From the cell containing the given text, extract its center point as [X, Y] coordinate. 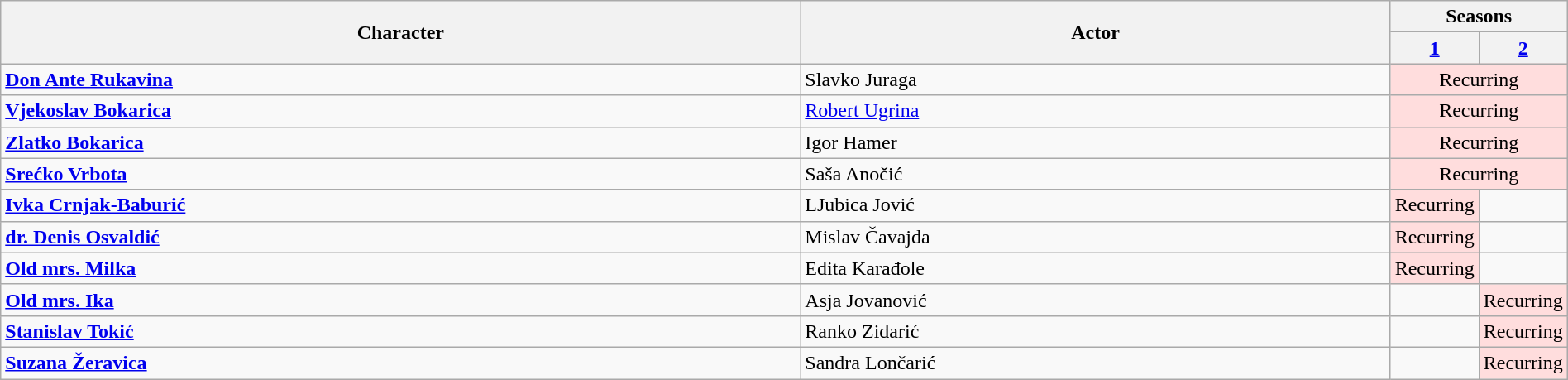
Ranko Zidarić [1095, 331]
Old mrs. Milka [400, 268]
Actor [1095, 32]
Old mrs. Ika [400, 300]
Robert Ugrina [1095, 111]
Asja Jovanović [1095, 300]
Slavko Juraga [1095, 79]
dr. Denis Osvaldić [400, 237]
1 [1434, 48]
Srećko Vrbota [400, 174]
Don Ante Rukavina [400, 79]
Stanislav Tokić [400, 331]
Ivka Crnjak-Baburić [400, 205]
Suzana Žeravica [400, 363]
Igor Hamer [1095, 142]
Saša Anočić [1095, 174]
2 [1523, 48]
Zlatko Bokarica [400, 142]
Seasons [1479, 17]
Sandra Lončarić [1095, 363]
Mislav Čavajda [1095, 237]
LJubica Jović [1095, 205]
Character [400, 32]
Edita Karađole [1095, 268]
Vjekoslav Bokarica [400, 111]
